Locate the cell with the specified text and output its [x, y] center coordinate. 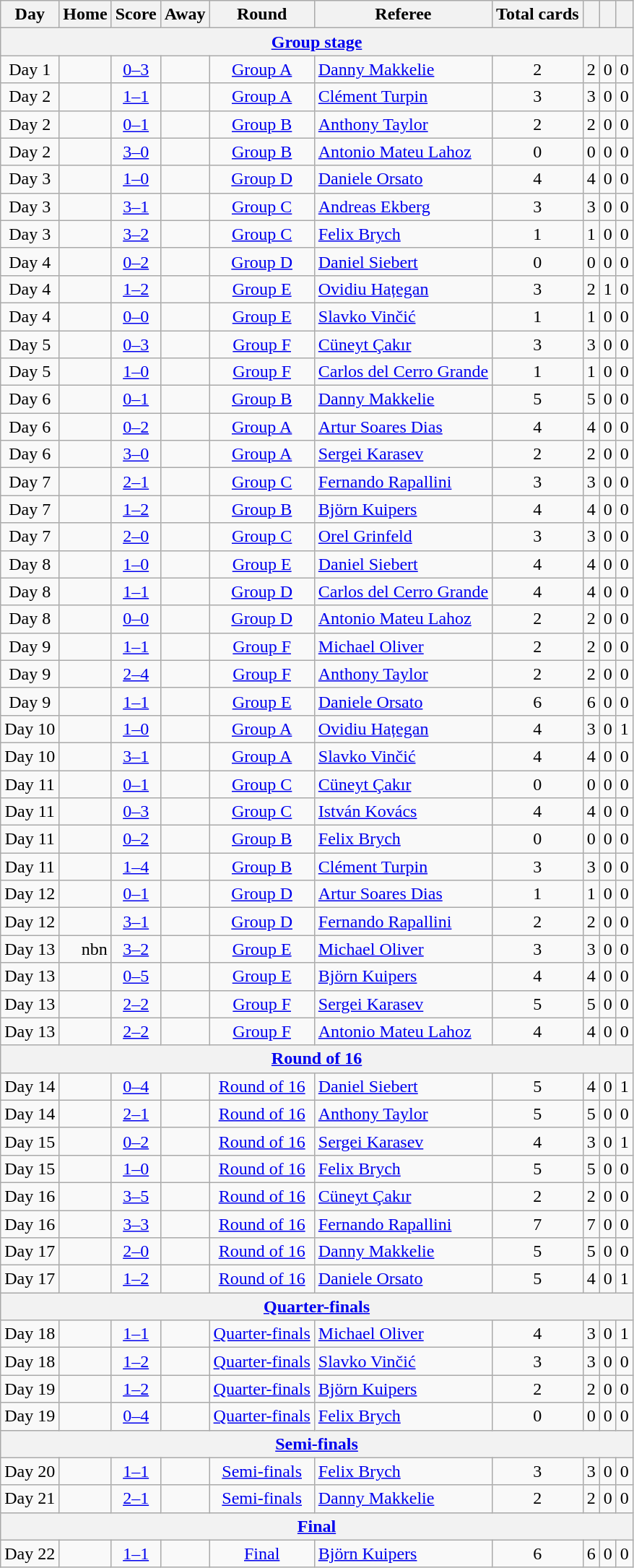
nbn [85, 949]
Day 21 [30, 1499]
Away [185, 14]
Total cards [538, 14]
3–5 [136, 1196]
Day [30, 14]
Andreas Ekberg [403, 207]
Day 1 [30, 69]
Orel Grinfeld [403, 537]
Referee [403, 14]
Day 22 [30, 1554]
Group stage [317, 42]
0–5 [136, 976]
1–4 [136, 867]
István Kovács [403, 812]
Day 20 [30, 1471]
Home [85, 14]
3–3 [136, 1224]
Round [261, 14]
Score [136, 14]
2–4 [136, 674]
